Search for the cell housing the specified text and yield its [x, y] center coordinate. 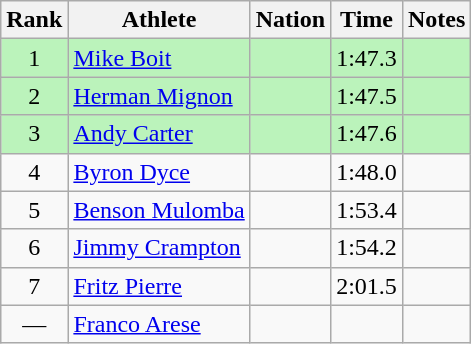
5 [34, 210]
2 [34, 96]
1:53.4 [367, 210]
3 [34, 134]
2:01.5 [367, 286]
Rank [34, 20]
Mike Boit [159, 58]
4 [34, 172]
— [34, 324]
Franco Arese [159, 324]
Benson Mulomba [159, 210]
1:47.3 [367, 58]
1:47.5 [367, 96]
Andy Carter [159, 134]
7 [34, 286]
Herman Mignon [159, 96]
Time [367, 20]
1:47.6 [367, 134]
Fritz Pierre [159, 286]
1:48.0 [367, 172]
6 [34, 248]
Notes [436, 20]
Byron Dyce [159, 172]
Athlete [159, 20]
1 [34, 58]
Jimmy Crampton [159, 248]
1:54.2 [367, 248]
Nation [290, 20]
